Find where the given text appears and provide that cell's center as [X, Y] coordinate. 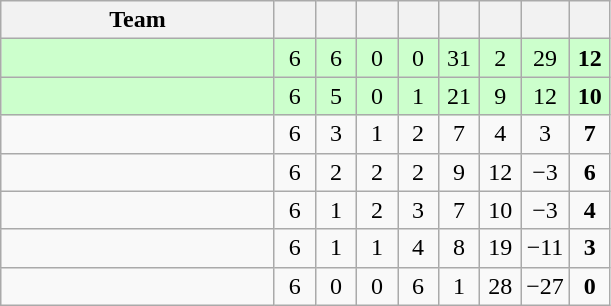
−27 [546, 286]
31 [460, 58]
−11 [546, 248]
5 [336, 96]
Team [138, 20]
21 [460, 96]
28 [500, 286]
8 [460, 248]
19 [500, 248]
29 [546, 58]
